Extract the [X, Y] coordinate from the center of the cell holding the provided text.  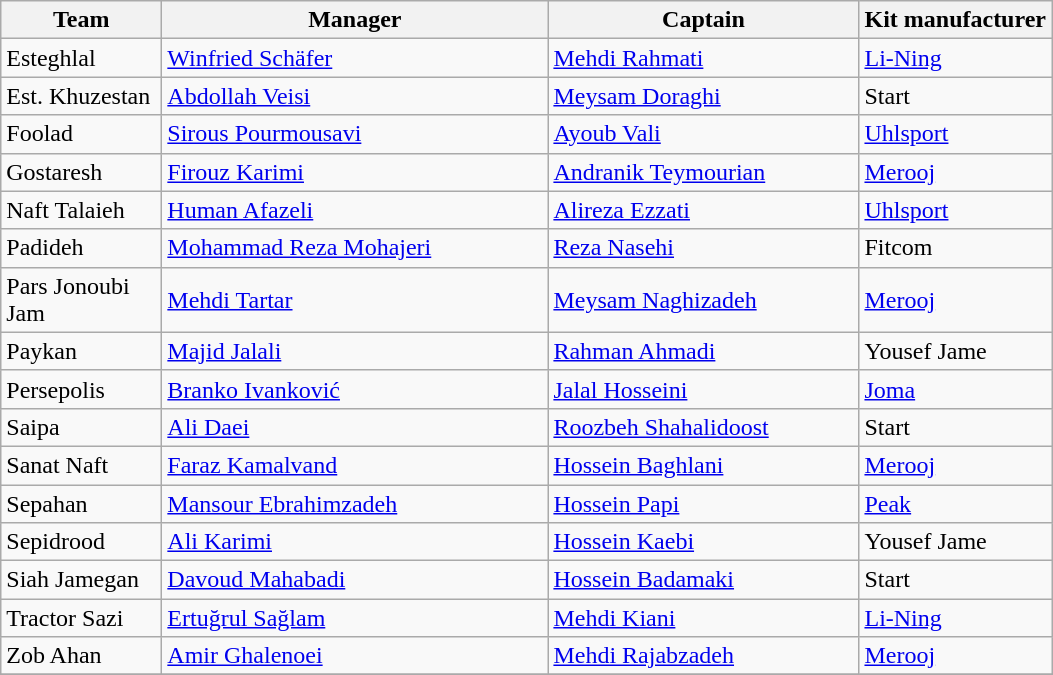
Meysam Naghizadeh [704, 300]
Amir Ghalenoei [355, 656]
Manager [355, 20]
Kit manufacturer [956, 20]
Siah Jamegan [82, 580]
Davoud Mahabadi [355, 580]
Sepahan [82, 503]
Zob Ahan [82, 656]
Hossein Baghlani [704, 465]
Ali Daei [355, 427]
Faraz Kamalvand [355, 465]
Rahman Ahmadi [704, 351]
Hossein Kaebi [704, 542]
Mehdi Tartar [355, 300]
Majid Jalali [355, 351]
Est. Khuzestan [82, 96]
Ayoub Vali [704, 134]
Mohammad Reza Mohajeri [355, 248]
Joma [956, 389]
Alireza Ezzati [704, 210]
Foolad [82, 134]
Hossein Papi [704, 503]
Human Afazeli [355, 210]
Persepolis [82, 389]
Branko Ivanković [355, 389]
Gostaresh [82, 172]
Captain [704, 20]
Sepidrood [82, 542]
Naft Talaieh [82, 210]
Pars Jonoubi Jam [82, 300]
Meysam Doraghi [704, 96]
Ali Karimi [355, 542]
Reza Nasehi [704, 248]
Sirous Pourmousavi [355, 134]
Fitcom [956, 248]
Sanat Naft [82, 465]
Hossein Badamaki [704, 580]
Firouz Karimi [355, 172]
Mansour Ebrahimzadeh [355, 503]
Mehdi Rahmati [704, 58]
Esteghlal [82, 58]
Andranik Teymourian [704, 172]
Winfried Schäfer [355, 58]
Saipa [82, 427]
Paykan [82, 351]
Tractor Sazi [82, 618]
Peak [956, 503]
Team [82, 20]
Mehdi Kiani [704, 618]
Roozbeh Shahalidoost [704, 427]
Abdollah Veisi [355, 96]
Ertuğrul Sağlam [355, 618]
Jalal Hosseini [704, 389]
Padideh [82, 248]
Mehdi Rajabzadeh [704, 656]
